Return the (x, y) coordinate for the center point of the cell that contains the specified text.  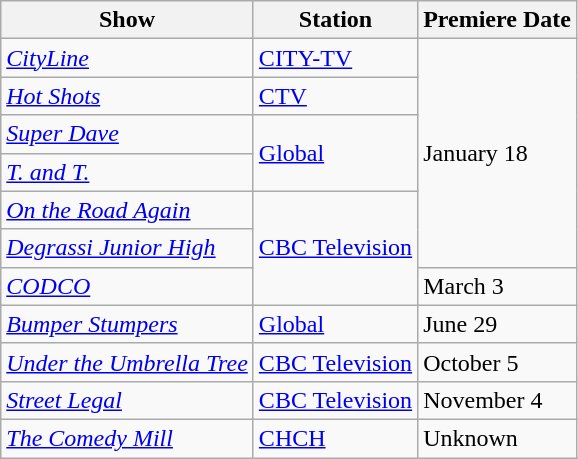
January 18 (498, 153)
CITY-TV (335, 58)
CityLine (128, 58)
June 29 (498, 324)
Degrassi Junior High (128, 248)
CHCH (335, 438)
Unknown (498, 438)
CTV (335, 96)
Street Legal (128, 400)
March 3 (498, 286)
Under the Umbrella Tree (128, 362)
Premiere Date (498, 20)
CODCO (128, 286)
T. and T. (128, 172)
Station (335, 20)
November 4 (498, 400)
October 5 (498, 362)
Bumper Stumpers (128, 324)
The Comedy Mill (128, 438)
Super Dave (128, 134)
Show (128, 20)
On the Road Again (128, 210)
Hot Shots (128, 96)
